Return the [X, Y] coordinate for the center point of the cell that contains the specified text.  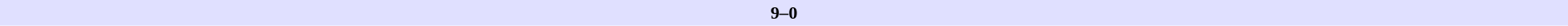
9–0 [784, 13]
